Return (x, y) of the center of cell containing provided text 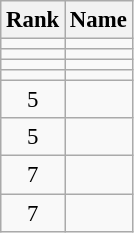
Name (99, 20)
Rank (33, 20)
